Pinpoint the cell where the given text exists, returning its [x, y] midpoint coordinate. 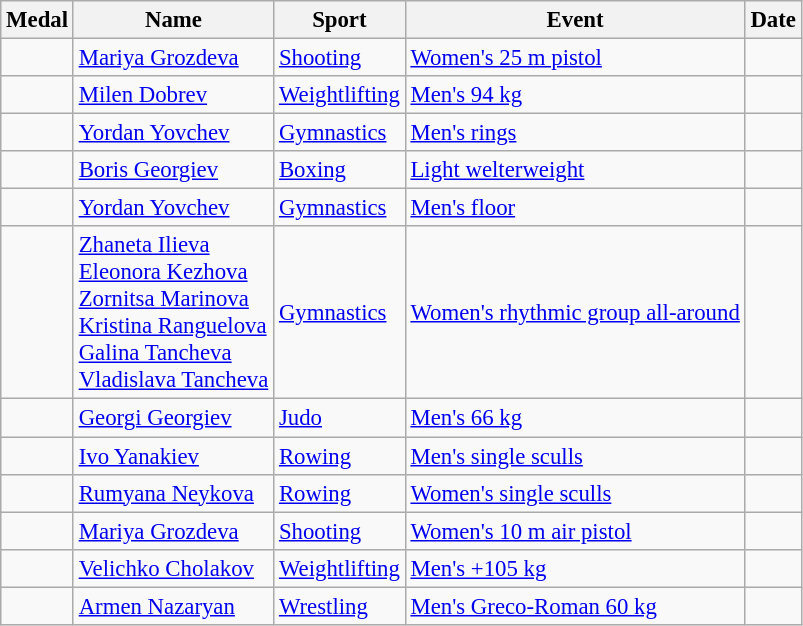
Milen Dobrev [173, 95]
Name [173, 20]
Men's floor [575, 208]
Men's rings [575, 133]
Boxing [340, 170]
Men's single sculls [575, 456]
Armen Nazaryan [173, 606]
Light welterweight [575, 170]
Zhaneta IlievaEleonora KezhovaZornitsa MarinovaKristina RanguelovaGalina TanchevaVladislava Tancheva [173, 312]
Men's Greco-Roman 60 kg [575, 606]
Event [575, 20]
Judo [340, 418]
Women's 10 m air pistol [575, 531]
Date [773, 20]
Medal [38, 20]
Women's 25 m pistol [575, 58]
Rumyana Neykova [173, 493]
Georgi Georgiev [173, 418]
Men's +105 kg [575, 568]
Ivo Yanakiev [173, 456]
Men's 94 kg [575, 95]
Women's single sculls [575, 493]
Women's rhythmic group all-around [575, 312]
Sport [340, 20]
Men's 66 kg [575, 418]
Boris Georgiev [173, 170]
Velichko Cholakov [173, 568]
Wrestling [340, 606]
